For the text-containing cell, return its midpoint in [X, Y] coordinate format. 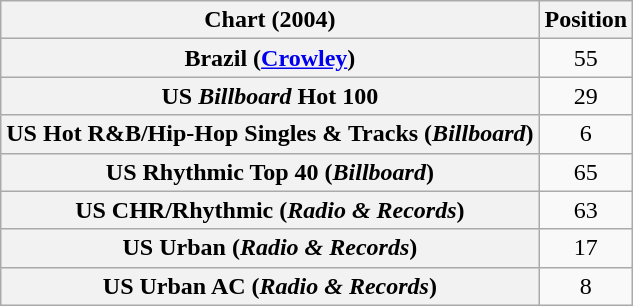
55 [586, 58]
Brazil (Crowley) [270, 58]
17 [586, 248]
US Hot R&B/Hip-Hop Singles & Tracks (Billboard) [270, 134]
US Urban AC (Radio & Records) [270, 286]
6 [586, 134]
63 [586, 210]
Chart (2004) [270, 20]
8 [586, 286]
US CHR/Rhythmic (Radio & Records) [270, 210]
US Rhythmic Top 40 (Billboard) [270, 172]
Position [586, 20]
65 [586, 172]
29 [586, 96]
US Billboard Hot 100 [270, 96]
US Urban (Radio & Records) [270, 248]
